Locate the cell with the specified text and output its (x, y) center coordinate. 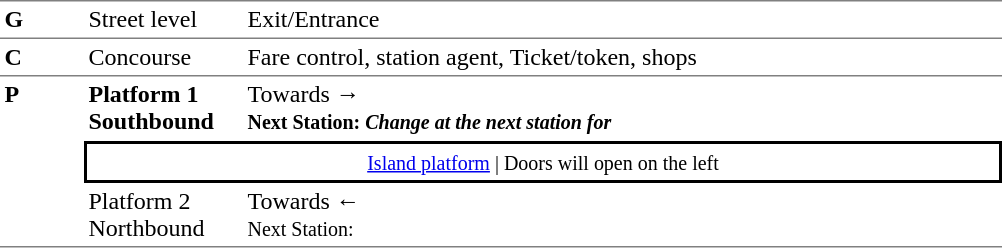
Concourse (164, 58)
Exit/Entrance (622, 20)
Platform 2Northbound (164, 215)
P (42, 162)
Fare control, station agent, Ticket/token, shops (622, 58)
Platform 1Southbound (164, 108)
Island platform | Doors will open on the left (543, 162)
Towards ← Next Station: (622, 215)
Street level (164, 20)
Towards → Next Station: Change at the next station for (622, 108)
C (42, 58)
G (42, 20)
